Locate the cell with the specified text and output its (x, y) center coordinate. 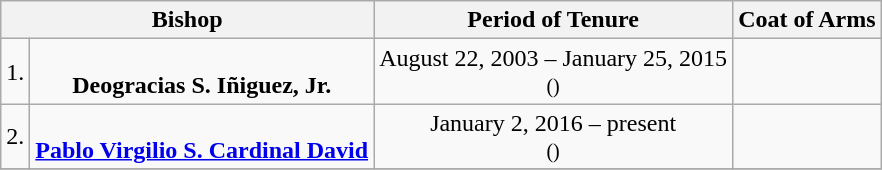
Deogracias S. Iñiguez, Jr. (202, 72)
January 2, 2016 – present () (554, 136)
Bishop (188, 20)
1. (16, 72)
August 22, 2003 – January 25, 2015 () (554, 72)
Coat of Arms (807, 20)
2. (16, 136)
Pablo Virgilio S. Cardinal David (202, 136)
Period of Tenure (554, 20)
